Search for the cell housing the specified text and yield its (X, Y) center coordinate. 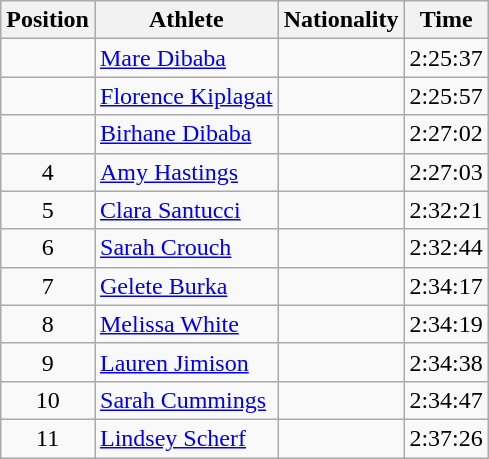
9 (48, 362)
6 (48, 248)
Amy Hastings (186, 172)
Sarah Crouch (186, 248)
2:34:17 (446, 286)
2:34:47 (446, 400)
2:27:03 (446, 172)
Athlete (186, 20)
Position (48, 20)
5 (48, 210)
2:34:38 (446, 362)
Time (446, 20)
Lindsey Scherf (186, 438)
2:25:57 (446, 96)
11 (48, 438)
2:32:21 (446, 210)
Mare Dibaba (186, 58)
Melissa White (186, 324)
2:25:37 (446, 58)
Nationality (341, 20)
Florence Kiplagat (186, 96)
2:34:19 (446, 324)
Gelete Burka (186, 286)
4 (48, 172)
2:27:02 (446, 134)
Clara Santucci (186, 210)
7 (48, 286)
Birhane Dibaba (186, 134)
8 (48, 324)
2:32:44 (446, 248)
Lauren Jimison (186, 362)
10 (48, 400)
Sarah Cummings (186, 400)
2:37:26 (446, 438)
